Search for the cell housing the specified text and yield its [x, y] center coordinate. 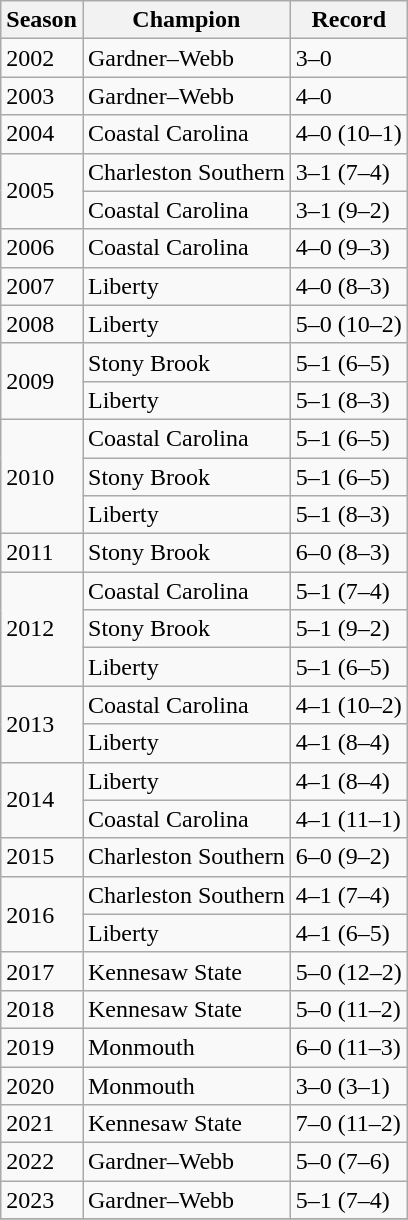
2019 [42, 1047]
2008 [42, 324]
2018 [42, 1009]
2011 [42, 553]
4–1 (6–5) [348, 933]
Record [348, 20]
3–1 (7–4) [348, 172]
2016 [42, 914]
Champion [186, 20]
2004 [42, 134]
5–0 (7–6) [348, 1162]
6–0 (8–3) [348, 553]
2014 [42, 800]
3–0 [348, 58]
2013 [42, 724]
5–0 (10–2) [348, 324]
4–1 (10–2) [348, 705]
6–0 (11–3) [348, 1047]
2010 [42, 476]
2022 [42, 1162]
4–0 [348, 96]
4–0 (10–1) [348, 134]
2007 [42, 286]
2005 [42, 191]
4–0 (9–3) [348, 248]
2017 [42, 971]
5–0 (12–2) [348, 971]
2012 [42, 629]
3–1 (9–2) [348, 210]
2002 [42, 58]
2009 [42, 381]
2006 [42, 248]
2021 [42, 1124]
2003 [42, 96]
4–1 (7–4) [348, 895]
2023 [42, 1200]
3–0 (3–1) [348, 1085]
5–0 (11–2) [348, 1009]
4–1 (11–1) [348, 819]
2015 [42, 857]
6–0 (9–2) [348, 857]
2020 [42, 1085]
5–1 (9–2) [348, 629]
4–0 (8–3) [348, 286]
7–0 (11–2) [348, 1124]
Season [42, 20]
